Provide the (X, Y) coordinate of the cell's center where the given text is located.  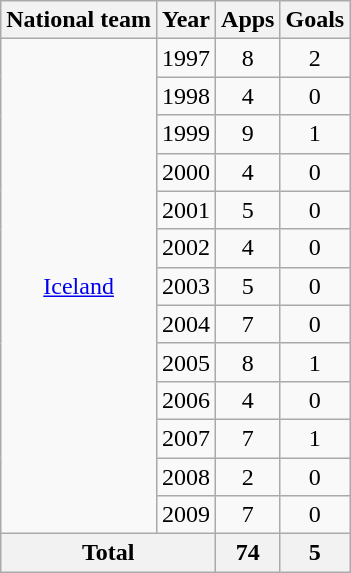
2007 (186, 438)
Year (186, 20)
9 (248, 134)
Iceland (79, 286)
National team (79, 20)
2002 (186, 248)
2008 (186, 477)
Apps (248, 20)
Total (108, 553)
2001 (186, 210)
2005 (186, 362)
1998 (186, 96)
1999 (186, 134)
2006 (186, 400)
2004 (186, 324)
Goals (315, 20)
2000 (186, 172)
1997 (186, 58)
2003 (186, 286)
2009 (186, 515)
74 (248, 553)
